Identify which cell holds the provided text, then report its (X, Y) central coordinate. 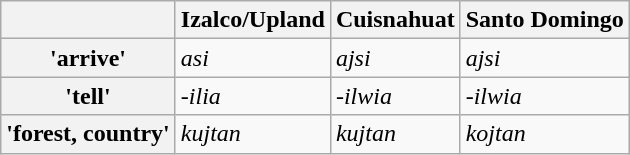
'forest, country' (88, 134)
kojtan (544, 134)
-ilia (252, 96)
'tell' (88, 96)
Cuisnahuat (395, 20)
'arrive' (88, 58)
asi (252, 58)
Izalco/Upland (252, 20)
Santo Domingo (544, 20)
